Return the (x, y) coordinate for the center point of the cell that contains the specified text.  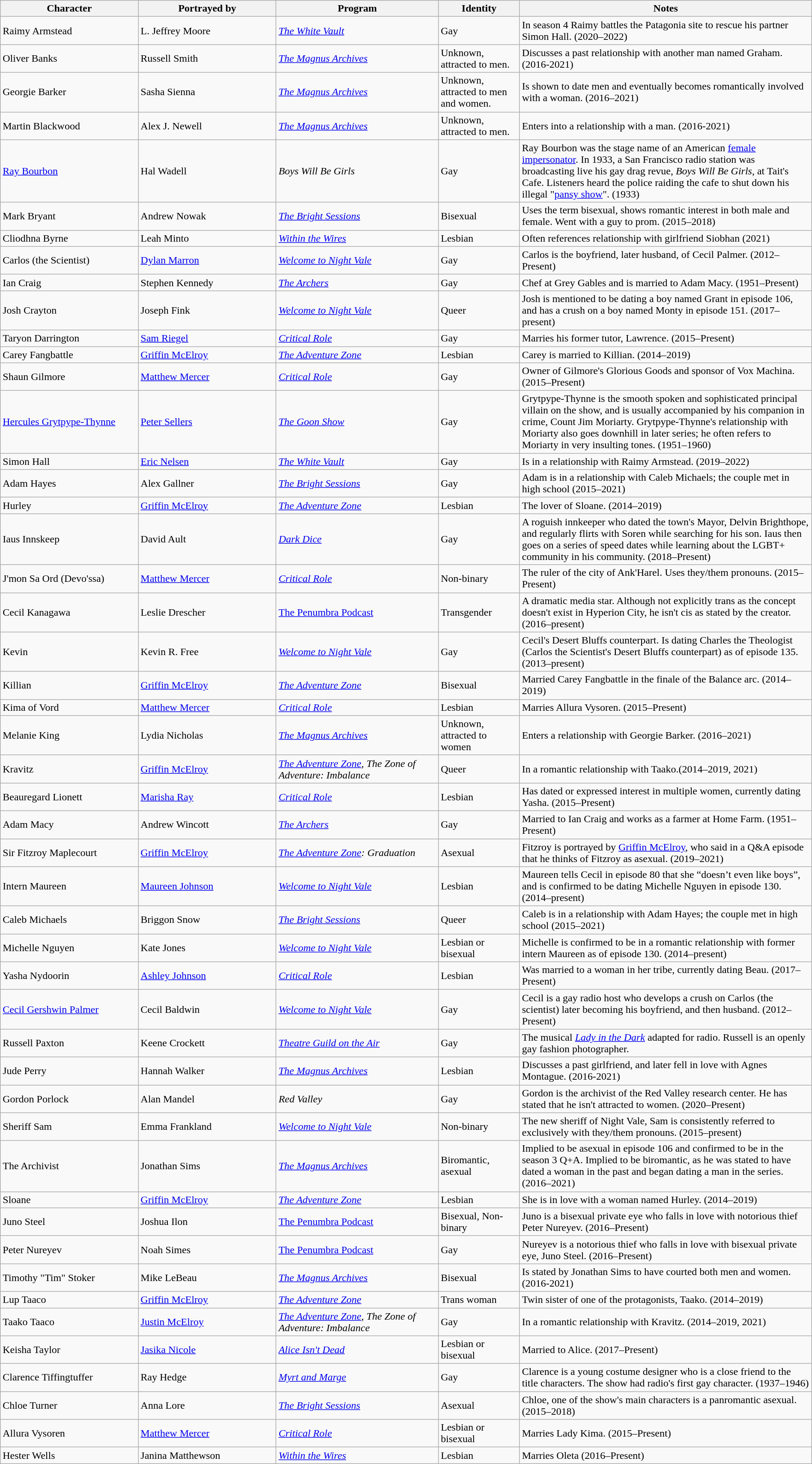
Has dated or expressed interest in multiple women, currently dating Yasha. (2015–Present) (666, 797)
Mike LeBeau (207, 1278)
Ashley Johnson (207, 976)
Oliver Banks (69, 58)
Myrt and Marge (357, 1378)
Kima of Vord (69, 707)
Owner of Gilmore's Glorious Goods and sponsor of Vox Machina. (2015–Present) (666, 377)
Alan Mandel (207, 1099)
Sir Fitzroy Maplecourt (69, 853)
Timothy "Tim" Stoker (69, 1278)
Discusses a past girlfriend, and later fell in love with Agnes Montague. (2016-2021) (666, 1071)
Twin sister of one of the protagonists, Taako. (2014–2019) (666, 1299)
Eric Nelsen (207, 461)
Character (69, 9)
Killian (69, 686)
Leah Minto (207, 238)
Raimy Armstead (69, 31)
Michelle is confirmed to be in a romantic relationship with former intern Maureen as of episode 130. (2014–present) (666, 948)
Shaun Gilmore (69, 377)
Juno is a bisexual private eye who falls in love with notorious thief Peter Nureyev. (2016–Present) (666, 1222)
Emma Frankland (207, 1127)
Red Valley (357, 1099)
The musical Lady in the Dark adapted for radio. Russell is an openly gay fashion photographer. (666, 1043)
Dylan Marron (207, 260)
Biromantic, asexual (479, 1166)
Martin Blackwood (69, 126)
Mark Bryant (69, 216)
Caleb Michaels (69, 920)
Keene Crockett (207, 1043)
Clarence Tiffingtuffer (69, 1378)
The ruler of the city of Ank'Harel. Uses they/them pronouns. (2015–Present) (666, 578)
Noah Simes (207, 1249)
Justin McElroy (207, 1321)
Peter Sellers (207, 422)
Stephen Kennedy (207, 282)
Andrew Nowak (207, 216)
Sheriff Sam (69, 1127)
Kevin R. Free (207, 652)
Keisha Taylor (69, 1350)
Chef at Grey Gables and is married to Adam Macy. (1951–Present) (666, 282)
Married Carey Fangbattle in the finale of the Balance arc. (2014–2019) (666, 686)
Trans woman (479, 1299)
Allura Vysoren (69, 1434)
Hurley (69, 506)
Alice Isn't Dead (357, 1350)
Married to Ian Craig and works as a farmer at Home Farm. (1951–Present) (666, 824)
The Adventure Zone: Graduation (357, 853)
Cecil is a gay radio host who develops a crush on Carlos (the scientist) later becoming his boyfriend, and then husband. (2012–Present) (666, 1009)
Identity (479, 9)
Often references relationship with girlfriend Siobhan (2021) (666, 238)
Maureen tells Cecil in episode 80 that she “doesn’t even like boys”, and is confirmed to be dating Michelle Nguyen in episode 130. (2014–present) (666, 886)
Briggon Snow (207, 920)
Kate Jones (207, 948)
Taako Taaco (69, 1321)
Ian Craig (69, 282)
Married to Alice. (2017–Present) (666, 1350)
Carey Fangbattle (69, 354)
The lover of Sloane. (2014–2019) (666, 506)
Discusses a past relationship with another man named Graham. (2016-2021) (666, 58)
Cecil Baldwin (207, 1009)
Melanie King (69, 735)
Enters into a relationship with a man. (2016-2021) (666, 126)
Maureen Johnson (207, 886)
Marries his former tutor, Lawrence. (2015–Present) (666, 338)
Ray Hedge (207, 1378)
Hester Wells (69, 1455)
Jasika Nicole (207, 1350)
Hercules Grytpype-Thynne (69, 422)
Notes (666, 9)
Theatre Guild on the Air (357, 1043)
Clarence is a young costume designer who is a close friend to the title characters. The show had radio's first gay character. (1937–1946) (666, 1378)
Is stated by Jonathan Sims to have courted both men and women. (2016-2021) (666, 1278)
Josh is mentioned to be dating a boy named Grant in episode 106, and has a crush on a boy named Monty in episode 151. (2017–present) (666, 310)
In season 4 Raimy battles the Patagonia site to rescue his partner Simon Hall. (2020–2022) (666, 31)
Russell Smith (207, 58)
Sam Riegel (207, 338)
Russell Paxton (69, 1043)
Uses the term bisexual, shows romantic interest in both male and female. Went with a guy to prom. (2015–2018) (666, 216)
Joshua Ilon (207, 1222)
Sloane (69, 1200)
Chloe, one of the show's main characters is a panromantic asexual. (2015–2018) (666, 1405)
Was married to a woman in her tribe, currently dating Beau. (2017–Present) (666, 976)
In a romantic relationship with Taako.(2014–2019, 2021) (666, 769)
The Goon Show (357, 422)
Taryon Darrington (69, 338)
Leslie Drescher (207, 612)
Kravitz (69, 769)
L. Jeffrey Moore (207, 31)
Georgie Barker (69, 92)
Janina Matthewson (207, 1455)
The new sheriff of Night Vale, Sam is consistently referred to exclusively with they/them pronouns. (2015–present) (666, 1127)
Kevin (69, 652)
Cliodhna Byrne (69, 238)
Hannah Walker (207, 1071)
Cecil Gershwin Palmer (69, 1009)
Marries Oleta (2016–Present) (666, 1455)
Carlos (the Scientist) (69, 260)
Michelle Nguyen (69, 948)
Dark Dice (357, 539)
Ray Bourbon (69, 171)
Lydia Nicholas (207, 735)
Andrew Wincott (207, 824)
Peter Nureyev (69, 1249)
Unknown, attracted to women (479, 735)
Josh Crayton (69, 310)
Nureyev is a notorious thief who falls in love with bisexual private eye, Juno Steel. (2016–Present) (666, 1249)
Adam is in a relationship with Caleb Michaels; the couple met in high school (2015–2021) (666, 483)
Alex J. Newell (207, 126)
Unknown, attracted to men and women. (479, 92)
Bisexual, Non-binary (479, 1222)
Gordon Porlock (69, 1099)
Portrayed by (207, 9)
The Archivist (69, 1166)
J'mon Sa Ord (Devo'ssa) (69, 578)
Carlos is the boyfriend, later husband, of Cecil Palmer. (2012–Present) (666, 260)
Lup Taaco (69, 1299)
She is in love with a woman named Hurley. (2014–2019) (666, 1200)
Marries Lady Kima. (2015–Present) (666, 1434)
Program (357, 9)
Hal Wadell (207, 171)
Joseph Fink (207, 310)
Adam Hayes (69, 483)
Marisha Ray (207, 797)
Marries Allura Vysoren. (2015–Present) (666, 707)
Boys Will Be Girls (357, 171)
Juno Steel (69, 1222)
Carey is married to Killian. (2014–2019) (666, 354)
Beauregard Lionett (69, 797)
Alex Gallner (207, 483)
Gordon is the archivist of the Red Valley research center. He has stated that he isn't attracted to women. (2020–Present) (666, 1099)
Caleb is in a relationship with Adam Hayes; the couple met in high school (2015–2021) (666, 920)
Jonathan Sims (207, 1166)
Anna Lore (207, 1405)
Fitzroy is portrayed by Griffin McElroy, who said in a Q&A episode that he thinks of Fitzroy as asexual. (2019–2021) (666, 853)
David Ault (207, 539)
Chloe Turner (69, 1405)
Jude Perry (69, 1071)
Intern Maureen (69, 886)
Enters a relationship with Georgie Barker. (2016–2021) (666, 735)
Yasha Nydoorin (69, 976)
Iaus Innskeep (69, 539)
Transgender (479, 612)
Sasha Sienna (207, 92)
Simon Hall (69, 461)
In a romantic relationship with Kravitz. (2014–2019, 2021) (666, 1321)
Adam Macy (69, 824)
Is shown to date men and eventually becomes romantically involved with a woman. (2016–2021) (666, 92)
Cecil Kanagawa (69, 612)
Is in a relationship with Raimy Armstead. (2019–2022) (666, 461)
